Scan for the cell matching the given text and deliver its (x, y) coordinate at center. 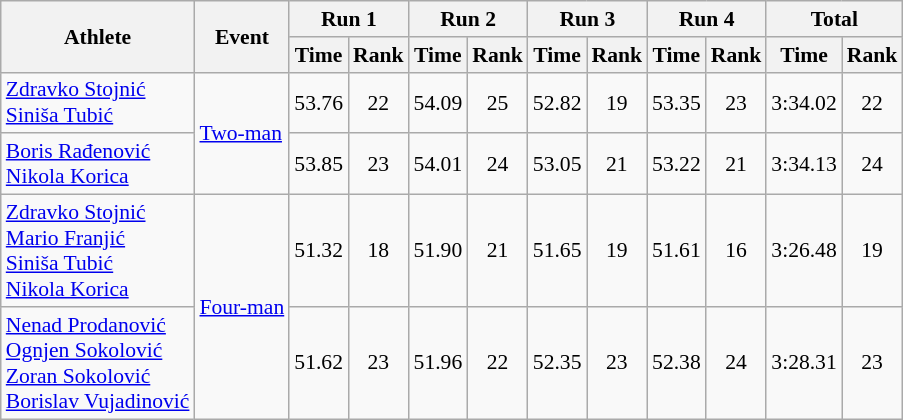
3:28.31 (804, 363)
51.90 (438, 251)
53.05 (558, 164)
54.09 (438, 102)
51.62 (318, 363)
53.85 (318, 164)
Two-man (242, 133)
3:26.48 (804, 251)
53.22 (676, 164)
Athlete (98, 36)
52.38 (676, 363)
Boris RađenovićNikola Korica (98, 164)
Zdravko Stojnić Mario Franjić Siniša Tubić Nikola Korica (98, 251)
Four-man (242, 307)
52.35 (558, 363)
51.32 (318, 251)
Event (242, 36)
51.96 (438, 363)
Run 2 (468, 19)
Run 1 (348, 19)
51.65 (558, 251)
3:34.02 (804, 102)
3:34.13 (804, 164)
53.76 (318, 102)
Run 3 (588, 19)
53.35 (676, 102)
18 (378, 251)
54.01 (438, 164)
Run 4 (706, 19)
25 (498, 102)
52.82 (558, 102)
16 (736, 251)
51.61 (676, 251)
Nenad Prodanović Ognjen Sokolović Zoran Sokolović Borislav Vujadinović (98, 363)
Zdravko StojnićSiniša Tubić (98, 102)
Total (834, 19)
